Identify which cell holds the provided text, then report its [x, y] central coordinate. 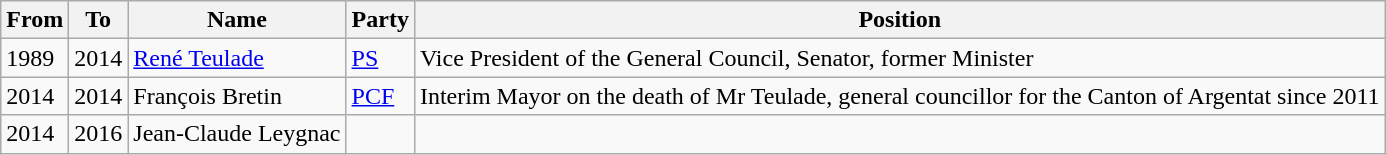
François Bretin [237, 96]
René Teulade [237, 58]
Jean-Claude Leygnac [237, 134]
PCF [380, 96]
To [98, 20]
Name [237, 20]
Party [380, 20]
From [35, 20]
1989 [35, 58]
Vice President of the General Council, Senator, former Minister [900, 58]
Interim Mayor on the death of Mr Teulade, general councillor for the Canton of Argentat since 2011 [900, 96]
PS [380, 58]
2016 [98, 134]
Position [900, 20]
